Pinpoint the cell where the given text exists, returning its [X, Y] midpoint coordinate. 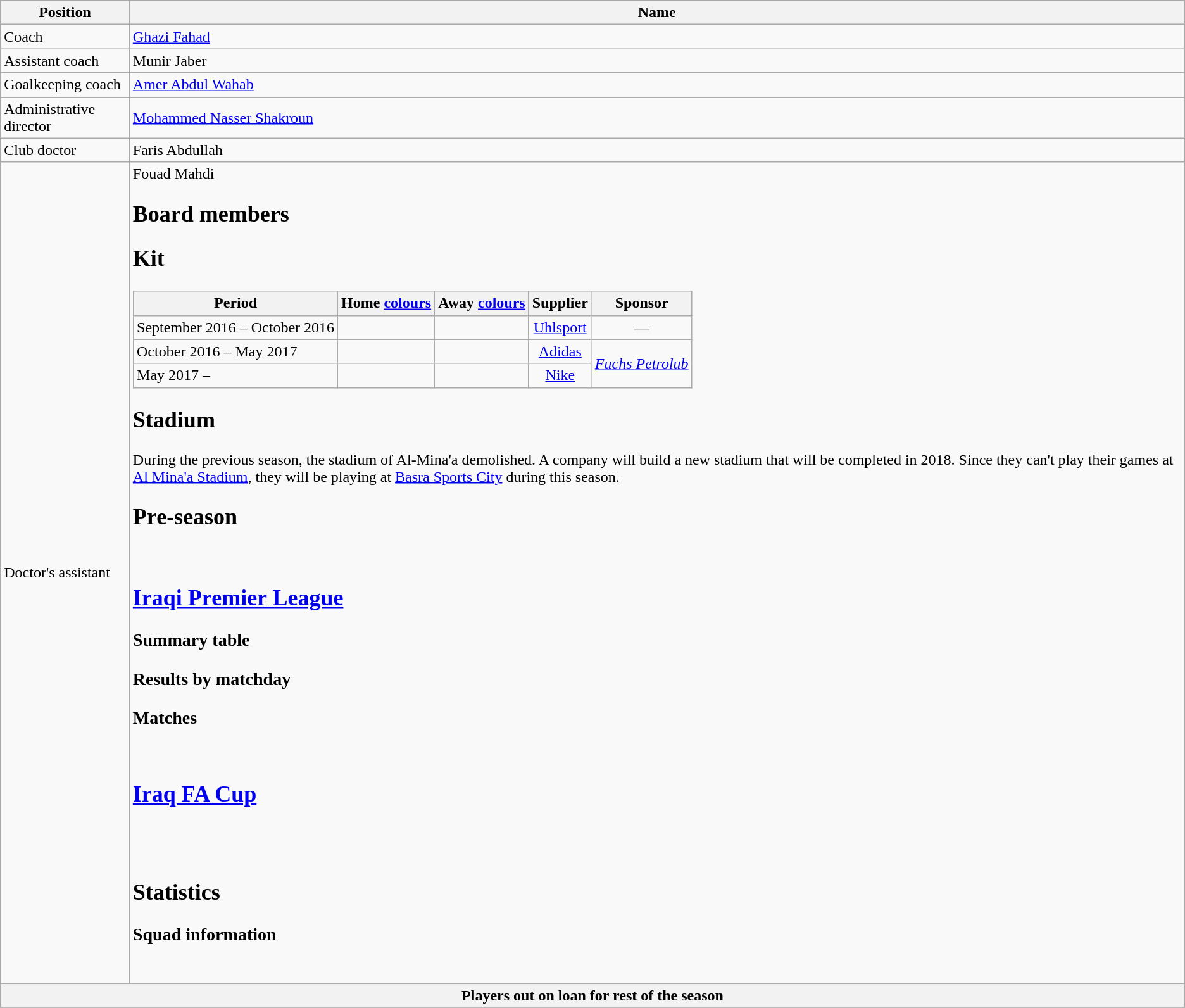
May 2017 – [235, 375]
Mohammed Nasser Shakroun [657, 118]
Uhlsport [560, 327]
Amer Abdul Wahab [657, 85]
Fuchs Petrolub [642, 363]
Assistant coach [65, 61]
Players out on loan for rest of the season [592, 995]
— [642, 327]
Name [657, 13]
September 2016 – October 2016 [235, 327]
Coach [65, 37]
Administrative director [65, 118]
Adidas [560, 351]
Doctor's assistant [65, 572]
Ghazi Fahad [657, 37]
Nike [560, 375]
Period [235, 303]
Sponsor [642, 303]
Home colours [386, 303]
October 2016 – May 2017 [235, 351]
Club doctor [65, 150]
Goalkeeping coach [65, 85]
Supplier [560, 303]
Faris Abdullah [657, 150]
Position [65, 13]
Away colours [482, 303]
Munir Jaber [657, 61]
